Find where the given text appears and provide that cell's center as [X, Y] coordinate. 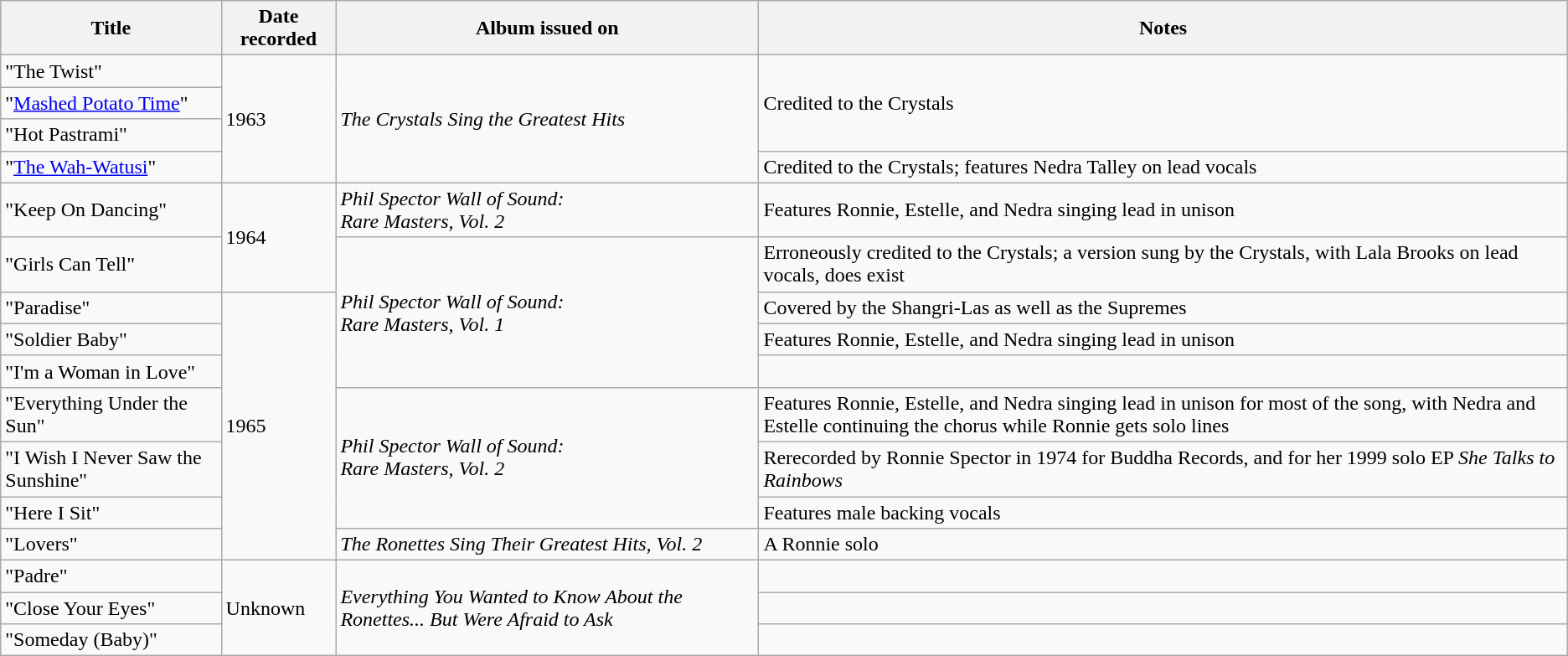
1965 [278, 426]
"The Wah-Watusi" [111, 167]
Credited to the Crystals; features Nedra Talley on lead vocals [1163, 167]
A Ronnie solo [1163, 545]
Erroneously credited to the Crystals; a version sung by the Crystals, with Lala Brooks on lead vocals, does exist [1163, 265]
1964 [278, 237]
The Crystals Sing the Greatest Hits [548, 119]
Features male backing vocals [1163, 512]
1963 [278, 119]
"Padre" [111, 576]
Title [111, 28]
The Ronettes Sing Their Greatest Hits, Vol. 2 [548, 545]
"Someday (Baby)" [111, 640]
"Keep On Dancing" [111, 209]
Date recorded [278, 28]
Unknown [278, 608]
"I Wish I Never Saw the Sunshine" [111, 469]
Notes [1163, 28]
"Hot Pastrami" [111, 135]
"Lovers" [111, 545]
"Close Your Eyes" [111, 608]
"Soldier Baby" [111, 339]
"I'm a Woman in Love" [111, 371]
"Everything Under the Sun" [111, 414]
Phil Spector Wall of Sound:Rare Masters, Vol. 1 [548, 312]
"The Twist" [111, 71]
Covered by the Shangri-Las as well as the Supremes [1163, 307]
Credited to the Crystals [1163, 103]
Rerecorded by Ronnie Spector in 1974 for Buddha Records, and for her 1999 solo EP She Talks to Rainbows [1163, 469]
Everything You Wanted to Know About the Ronettes... But Were Afraid to Ask [548, 608]
"Paradise" [111, 307]
"Girls Can Tell" [111, 265]
"Here I Sit" [111, 512]
"Mashed Potato Time" [111, 103]
Album issued on [548, 28]
